For the text-containing cell, return its midpoint in [x, y] coordinate format. 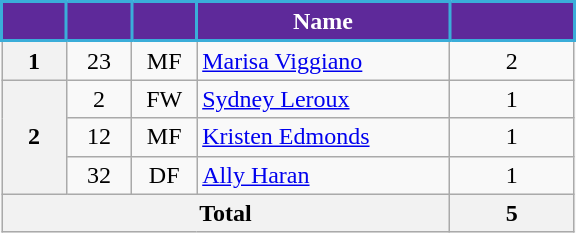
Ally Haran [324, 175]
FW [164, 99]
Name [324, 22]
Kristen Edmonds [324, 137]
DF [164, 175]
Marisa Viggiano [324, 60]
32 [100, 175]
Total [226, 213]
5 [512, 213]
Sydney Leroux [324, 99]
12 [100, 137]
23 [100, 60]
